Detect which cell encompasses the target text, then output its [X, Y] center coordinate. 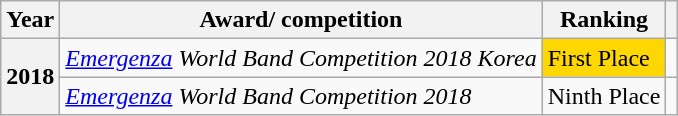
Emergenza World Band Competition 2018 Korea [301, 58]
Award/ competition [301, 20]
Year [30, 20]
First Place [604, 58]
Emergenza World Band Competition 2018 [301, 96]
2018 [30, 77]
Ranking [604, 20]
Ninth Place [604, 96]
